Identify which cell holds the provided text, then report its [X, Y] central coordinate. 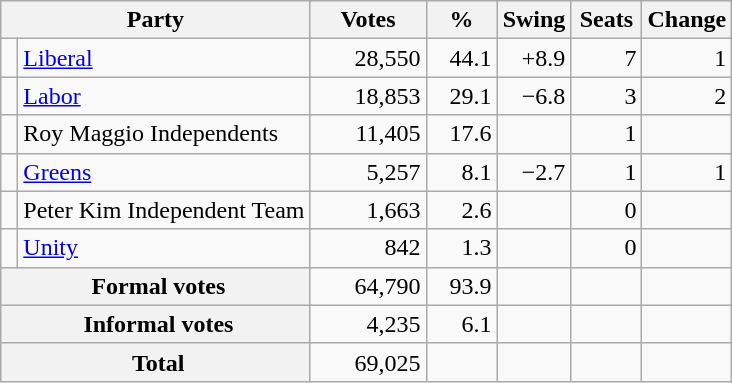
Total [156, 362]
28,550 [368, 58]
8.1 [462, 172]
% [462, 20]
Unity [164, 248]
29.1 [462, 96]
2.6 [462, 210]
3 [606, 96]
Liberal [164, 58]
93.9 [462, 286]
Party [156, 20]
1.3 [462, 248]
Peter Kim Independent Team [164, 210]
17.6 [462, 134]
Swing [534, 20]
Greens [164, 172]
5,257 [368, 172]
Change [687, 20]
4,235 [368, 324]
6.1 [462, 324]
Roy Maggio Independents [164, 134]
2 [687, 96]
Seats [606, 20]
−6.8 [534, 96]
18,853 [368, 96]
Formal votes [156, 286]
Votes [368, 20]
Labor [164, 96]
842 [368, 248]
Informal votes [156, 324]
1,663 [368, 210]
69,025 [368, 362]
7 [606, 58]
+8.9 [534, 58]
−2.7 [534, 172]
64,790 [368, 286]
44.1 [462, 58]
11,405 [368, 134]
